Determine the (x, y) coordinate at the center of the cell enclosing the given text.  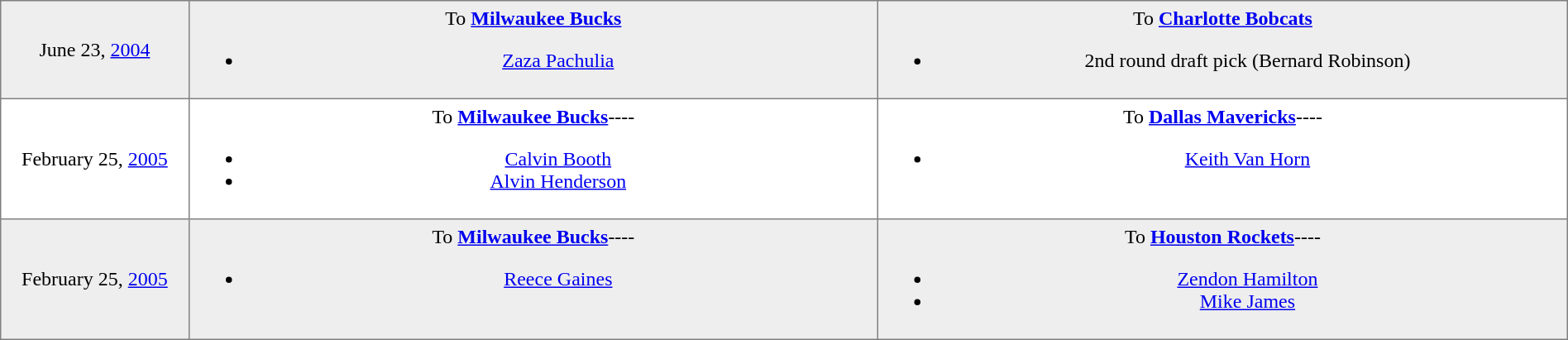
To Milwaukee BucksZaza Pachulia (533, 50)
To Milwaukee Bucks----Reece Gaines (533, 280)
To Milwaukee Bucks----Calvin BoothAlvin Henderson (533, 159)
To Charlotte Bobcats2nd round draft pick (Bernard Robinson) (1223, 50)
June 23, 2004 (94, 50)
To Dallas Mavericks----Keith Van Horn (1223, 159)
To Houston Rockets----Zendon HamiltonMike James (1223, 280)
